Identify which cell holds the provided text, then report its [X, Y] central coordinate. 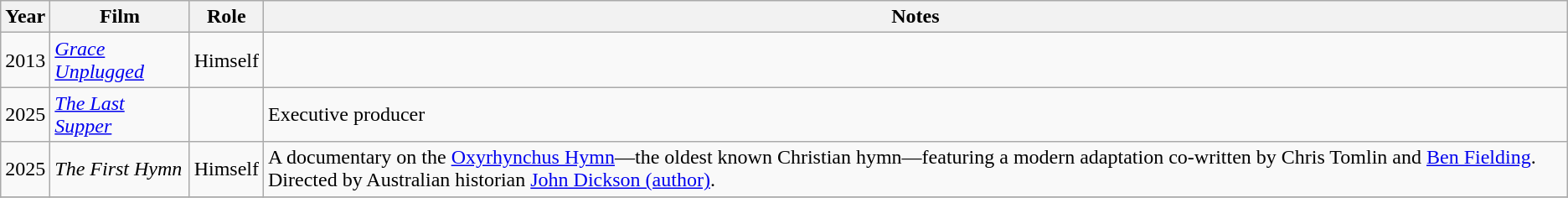
The Last Supper [120, 114]
Executive producer [915, 114]
Grace Unplugged [120, 60]
The First Hymn [120, 169]
Role [226, 17]
Film [120, 17]
Year [25, 17]
2013 [25, 60]
Notes [915, 17]
